Capture the cell that displays the provided text and extract its [X, Y] central coordinate. 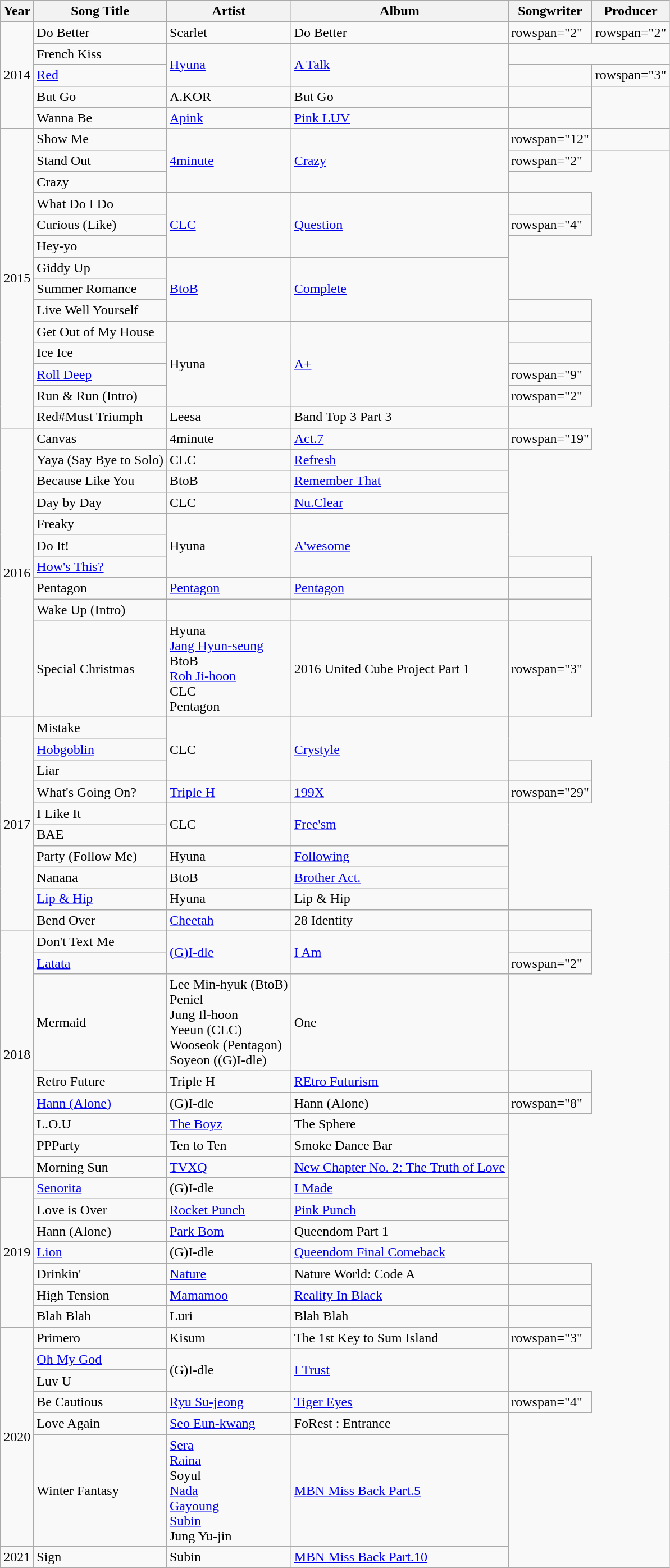
Drinkin' [100, 1274]
What Do I Do [100, 203]
Primero [100, 1338]
High Tension [100, 1295]
Red#Must Triumph [100, 417]
Refresh [400, 460]
FoRest : Entrance [400, 1423]
Nature World: Code A [400, 1274]
rowspan="29" [550, 792]
Hobgoblin [100, 749]
2020 [17, 1437]
Year [17, 11]
Free'sm [400, 824]
Nu.Clear [400, 502]
Run & Run (Intro) [100, 396]
199X [400, 792]
Mermaid [100, 1022]
rowspan="19" [550, 438]
Wanna Be [100, 118]
2014 [17, 75]
Day by Day [100, 502]
Live Well Yourself [100, 310]
MBN Miss Back Part.5 [400, 1490]
Love is Over [100, 1210]
Complete [400, 289]
I Am [400, 952]
Red [100, 75]
PPParty [100, 1146]
New Chapter No. 2: The Truth of Love [400, 1167]
Because Like You [100, 481]
Remember That [400, 481]
Get Out of My House [100, 332]
2016 United Cube Project Part 1 [400, 669]
Act.7 [400, 438]
Park Bom [229, 1231]
REtro Futurism [400, 1081]
rowspan="12" [550, 139]
2018 [17, 1054]
Lee Min-hyuk (BtoB)PenielJung Il-hoonYeeun (CLC)Wooseok (Pentagon)Soyeon ((G)I-dle) [229, 1022]
Scarlet [229, 33]
Artist [229, 11]
What's Going On? [100, 792]
rowspan="9" [550, 374]
2015 [17, 278]
TVXQ [229, 1167]
Band Top 3 Part 3 [400, 417]
Liar [100, 771]
Luri [229, 1316]
Pink LUV [400, 118]
Freaky [100, 524]
SeraRainaSoyulNadaGayoungSubinJung Yu-jin [229, 1490]
Following [400, 856]
Love Again [100, 1423]
Smoke Dance Bar [400, 1146]
Mistake [100, 728]
The Sphere [400, 1124]
Canvas [100, 438]
Cheetah [229, 920]
The Boyz [229, 1124]
A Talk [400, 65]
One [400, 1022]
rowspan="8" [550, 1103]
Brother Act. [400, 877]
L.O.U [100, 1124]
Stand Out [100, 161]
Giddy Up [100, 268]
Seo Eun-kwang [229, 1423]
Mamamoo [229, 1295]
Show Me [100, 139]
Wake Up (Intro) [100, 609]
Party (Follow Me) [100, 856]
Queendom Part 1 [400, 1231]
The 1st Key to Sum Island [400, 1338]
Be Cautious [100, 1402]
Morning Sun [100, 1167]
Rocket Punch [229, 1210]
Summer Romance [100, 289]
Lion [100, 1252]
Producer [631, 11]
28 Identity [400, 920]
Nature [229, 1274]
HyunaJang Hyun-seungBtoBRoh Ji-hoonCLCPentagon [229, 669]
Curious (Like) [100, 225]
Nanana [100, 877]
2017 [17, 824]
Senorita [100, 1188]
Sign [100, 1557]
Luv U [100, 1380]
MBN Miss Back Part.10 [400, 1557]
Question [400, 225]
Do It! [100, 545]
Kisum [229, 1338]
A.KOR [229, 97]
I Made [400, 1188]
Retro Future [100, 1081]
How's This? [100, 566]
Winter Fantasy [100, 1490]
Reality In Black [400, 1295]
2016 [17, 573]
A+ [400, 364]
Leesa [229, 417]
I Trust [400, 1370]
Subin [229, 1557]
Yaya (Say Bye to Solo) [100, 460]
Apink [229, 118]
Latata [100, 963]
2021 [17, 1557]
2019 [17, 1252]
Crystyle [400, 749]
Don't Text Me [100, 941]
Tiger Eyes [400, 1402]
Queendom Final Comeback [400, 1252]
Ryu Su-jeong [229, 1402]
Pink Punch [400, 1210]
Ten to Ten [229, 1146]
French Kiss [100, 54]
Bend Over [100, 920]
Album [400, 11]
Hey-yo [100, 246]
Oh My God [100, 1359]
I Like It [100, 813]
BAE [100, 835]
Song Title [100, 11]
A'wesome [400, 545]
Special Christmas [100, 669]
Songwriter [550, 11]
Roll Deep [100, 374]
Ice Ice [100, 353]
